Output the (x, y) coordinate of the center of the cell containing the given text.  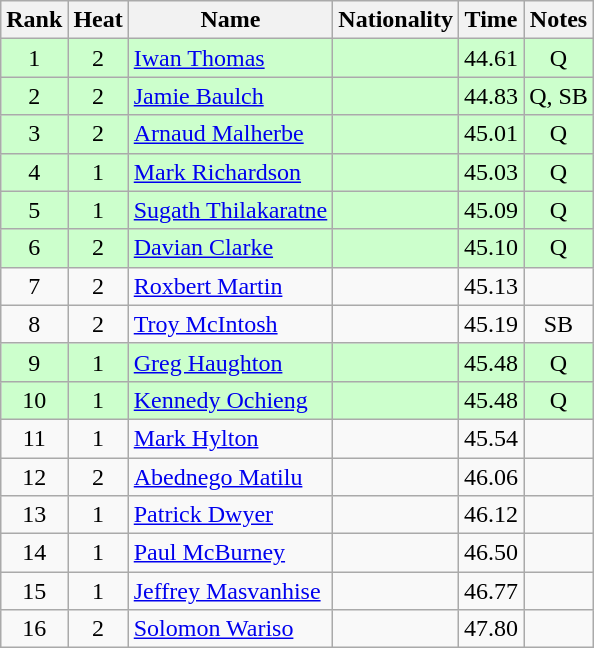
8 (34, 324)
45.19 (492, 324)
46.77 (492, 591)
Sugath Thilakaratne (230, 210)
45.01 (492, 134)
Nationality (396, 20)
SB (559, 324)
46.06 (492, 477)
Jeffrey Masvanhise (230, 591)
Rank (34, 20)
Abednego Matilu (230, 477)
46.50 (492, 553)
Greg Haughton (230, 362)
Mark Richardson (230, 172)
14 (34, 553)
Name (230, 20)
4 (34, 172)
45.09 (492, 210)
7 (34, 286)
Heat (98, 20)
12 (34, 477)
45.13 (492, 286)
Q, SB (559, 96)
44.83 (492, 96)
Davian Clarke (230, 248)
3 (34, 134)
Arnaud Malherbe (230, 134)
9 (34, 362)
45.10 (492, 248)
45.54 (492, 438)
Solomon Wariso (230, 629)
46.12 (492, 515)
Kennedy Ochieng (230, 400)
Patrick Dwyer (230, 515)
5 (34, 210)
13 (34, 515)
Roxbert Martin (230, 286)
11 (34, 438)
10 (34, 400)
47.80 (492, 629)
16 (34, 629)
45.03 (492, 172)
Iwan Thomas (230, 58)
44.61 (492, 58)
Paul McBurney (230, 553)
15 (34, 591)
Jamie Baulch (230, 96)
6 (34, 248)
Mark Hylton (230, 438)
Notes (559, 20)
Time (492, 20)
Troy McIntosh (230, 324)
